Identify which cell holds the provided text, then report its [X, Y] central coordinate. 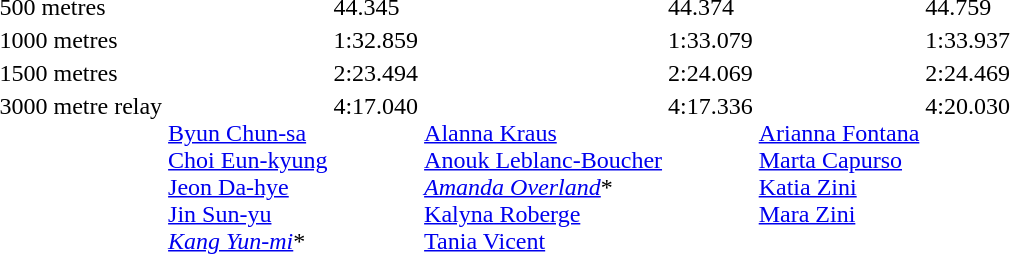
1:33.079 [711, 40]
1:32.859 [376, 40]
2:24.069 [711, 73]
2:23.494 [376, 73]
